Scan for the cell matching the given text and deliver its (X, Y) coordinate at center. 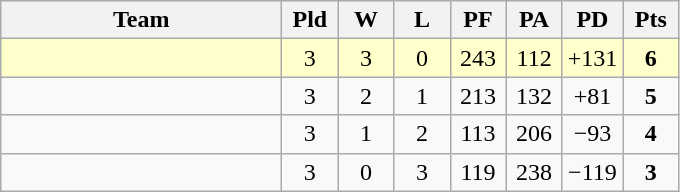
213 (478, 96)
206 (534, 134)
+81 (592, 96)
119 (478, 172)
PF (478, 20)
132 (534, 96)
6 (651, 58)
112 (534, 58)
+131 (592, 58)
PD (592, 20)
113 (478, 134)
Team (142, 20)
5 (651, 96)
4 (651, 134)
L (422, 20)
Pts (651, 20)
Pld (310, 20)
−93 (592, 134)
W (366, 20)
PA (534, 20)
243 (478, 58)
238 (534, 172)
−119 (592, 172)
